Identify which cell holds the provided text, then report its [x, y] central coordinate. 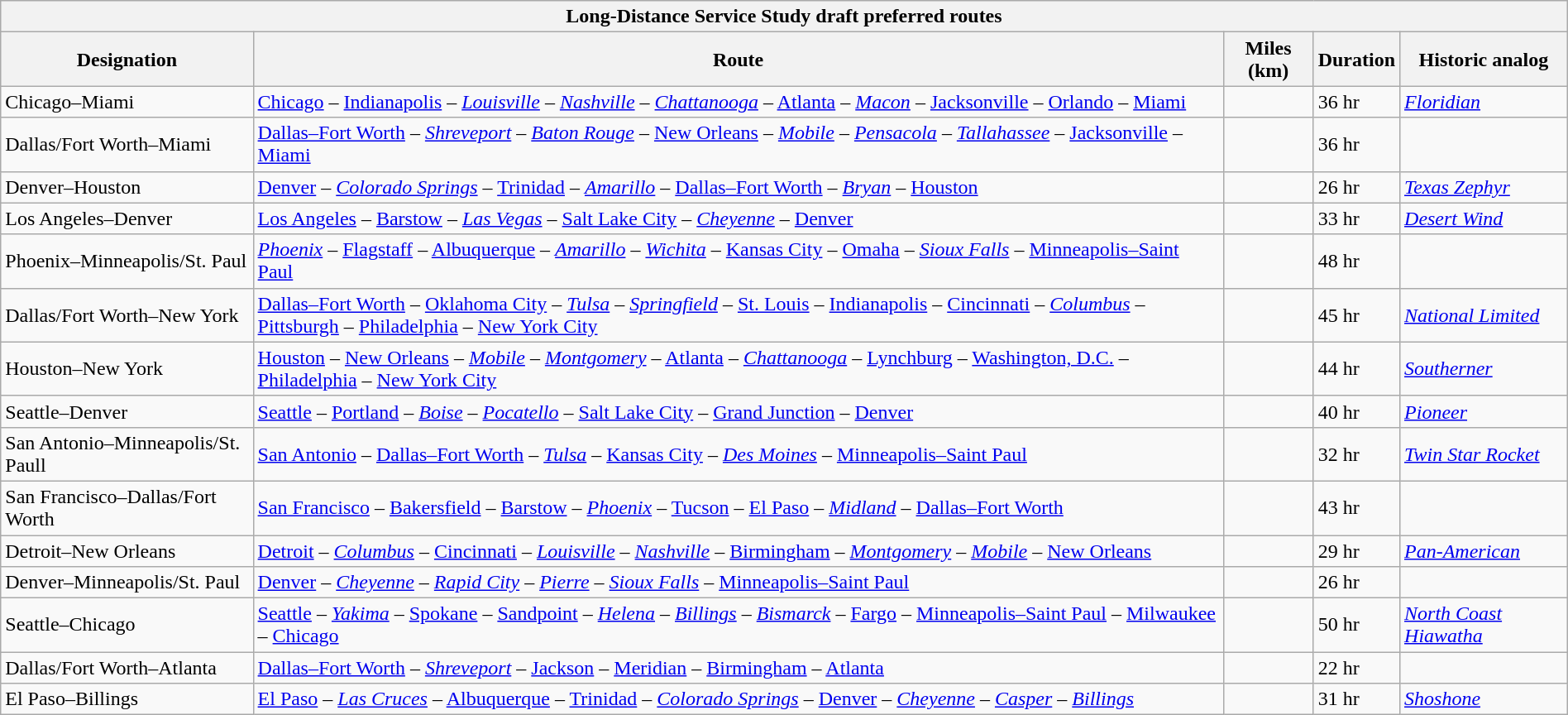
45 hr [1356, 314]
Seattle – Portland – Boise – Pocatello – Salt Lake City – Grand Junction – Denver [738, 411]
Shoshone [1484, 699]
El Paso – Las Cruces – Albuquerque – Trinidad – Colorado Springs – Denver – Cheyenne – Casper – Billings [738, 699]
Dallas/Fort Worth–New York [127, 314]
Chicago–Miami [127, 102]
National Limited [1484, 314]
Denver – Colorado Springs – Trinidad – Amarillo – Dallas–Fort Worth – Bryan – Houston [738, 187]
Southerner [1484, 369]
Denver–Minneapolis/St. Paul [127, 583]
Dallas/Fort Worth–Atlanta [127, 668]
Seattle–Denver [127, 411]
Seattle – Yakima – Spokane – Sandpoint – Helena – Billings – Bismarck – Fargo – Minneapolis–Saint Paul – Milwaukee – Chicago [738, 626]
Denver – Cheyenne – Rapid City – Pierre – Sioux Falls – Minneapolis–Saint Paul [738, 583]
29 hr [1356, 550]
44 hr [1356, 369]
31 hr [1356, 699]
43 hr [1356, 508]
Twin Star Rocket [1484, 453]
Houston – New Orleans – Mobile – Montgomery – Atlanta – Chattanooga – Lynchburg – Washington, D.C. – Philadelphia – New York City [738, 369]
Chicago – Indianapolis – Louisville – Nashville – Chattanooga – Atlanta – Macon – Jacksonville – Orlando – Miami [738, 102]
Detroit–New Orleans [127, 550]
Route [738, 60]
Dallas–Fort Worth – Shreveport – Jackson – Meridian – Birmingham – Atlanta [738, 668]
San Francisco – Bakersfield – Barstow – Phoenix – Tucson – El Paso – Midland – Dallas–Fort Worth [738, 508]
Phoenix–Minneapolis/St. Paul [127, 262]
Desert Wind [1484, 218]
Phoenix – Flagstaff – Albuquerque – Amarillo – Wichita – Kansas City – Omaha – Sioux Falls – Minneapolis–Saint Paul [738, 262]
Pioneer [1484, 411]
Floridian [1484, 102]
22 hr [1356, 668]
Dallas/Fort Worth–Miami [127, 144]
Houston–New York [127, 369]
48 hr [1356, 262]
Designation [127, 60]
50 hr [1356, 626]
Detroit – Columbus – Cincinnati – Louisville – Nashville – Birmingham – Montgomery – Mobile – New Orleans [738, 550]
Historic analog [1484, 60]
San Antonio–Minneapolis/St. Paull [127, 453]
Denver–Houston [127, 187]
33 hr [1356, 218]
San Francisco–Dallas/Fort Worth [127, 508]
Dallas–Fort Worth – Shreveport – Baton Rouge – New Orleans – Mobile – Pensacola – Tallahassee – Jacksonville – Miami [738, 144]
Pan-American [1484, 550]
Seattle–Chicago [127, 626]
Long-Distance Service Study draft preferred routes [784, 17]
Miles (km) [1269, 60]
North Coast Hiawatha [1484, 626]
San Antonio – Dallas–Fort Worth – Tulsa – Kansas City – Des Moines – Minneapolis–Saint Paul [738, 453]
40 hr [1356, 411]
32 hr [1356, 453]
Texas Zephyr [1484, 187]
Los Angeles–Denver [127, 218]
Duration [1356, 60]
El Paso–Billings [127, 699]
Los Angeles – Barstow – Las Vegas – Salt Lake City – Cheyenne – Denver [738, 218]
